From the cell containing the given text, extract its center point as (X, Y) coordinate. 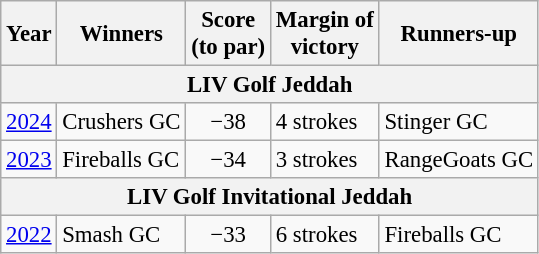
4 strokes (324, 122)
Score(to par) (228, 34)
3 strokes (324, 160)
RangeGoats GC (458, 160)
Runners-up (458, 34)
Winners (122, 34)
2023 (29, 160)
Margin ofvictory (324, 34)
−38 (228, 122)
6 strokes (324, 235)
LIV Golf Jeddah (270, 85)
LIV Golf Invitational Jeddah (270, 197)
2022 (29, 235)
Smash GC (122, 235)
−33 (228, 235)
Year (29, 34)
Crushers GC (122, 122)
2024 (29, 122)
−34 (228, 160)
Stinger GC (458, 122)
